Find where the given text appears and provide that cell's center as (x, y) coordinate. 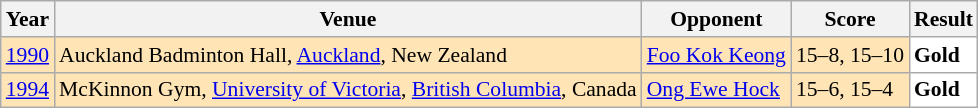
1994 (28, 90)
Auckland Badminton Hall, Auckland, New Zealand (348, 55)
McKinnon Gym, University of Victoria, British Columbia, Canada (348, 90)
15–8, 15–10 (850, 55)
Foo Kok Keong (716, 55)
1990 (28, 55)
Score (850, 19)
Year (28, 19)
15–6, 15–4 (850, 90)
Ong Ewe Hock (716, 90)
Opponent (716, 19)
Venue (348, 19)
Result (944, 19)
